Pinpoint the cell where the given text exists, returning its [X, Y] midpoint coordinate. 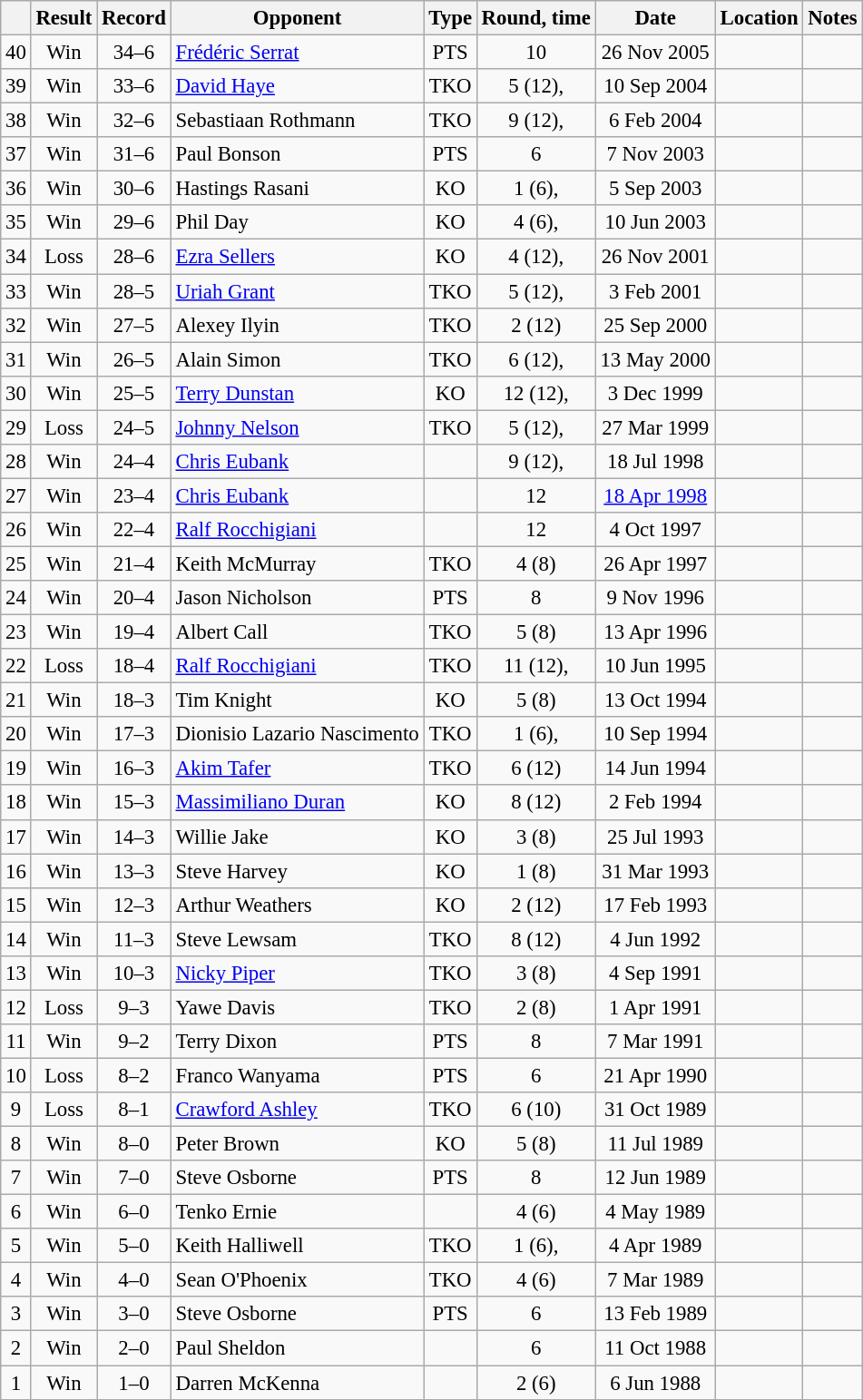
9 [16, 1110]
Sean O'Phoenix [298, 1280]
Paul Bonson [298, 154]
2 (8) [535, 1007]
Tenko Ernie [298, 1212]
7 Mar 1989 [655, 1280]
2 Feb 1994 [655, 803]
31–6 [134, 154]
Opponent [298, 18]
11 [16, 1042]
Massimiliano Duran [298, 803]
18–4 [134, 666]
Nicky Piper [298, 974]
37 [16, 154]
Albert Call [298, 632]
20 [16, 734]
28 [16, 462]
25 Jul 1993 [655, 837]
1 [16, 1383]
23–4 [134, 495]
Arthur Weathers [298, 905]
5–0 [134, 1246]
11 (12), [535, 666]
32–6 [134, 121]
18 Apr 1998 [655, 495]
24–5 [134, 427]
18 Jul 1998 [655, 462]
7 Nov 2003 [655, 154]
10–3 [134, 974]
12–3 [134, 905]
21 [16, 700]
Notes [833, 18]
13–3 [134, 871]
2 [16, 1348]
28–5 [134, 291]
1 Apr 1991 [655, 1007]
4 Oct 1997 [655, 530]
4–0 [134, 1280]
14–3 [134, 837]
5 Sep 2003 [655, 189]
Type [450, 18]
14 [16, 939]
23 [16, 632]
38 [16, 121]
6 Feb 2004 [655, 121]
29–6 [134, 222]
11–3 [134, 939]
10 Jun 1995 [655, 666]
Phil Day [298, 222]
4 (6), [535, 222]
20–4 [134, 598]
4 [16, 1280]
Alexey Ilyin [298, 325]
11 Oct 1988 [655, 1348]
7 [16, 1178]
Frédéric Serrat [298, 53]
12 Jun 1989 [655, 1178]
24 [16, 598]
26 [16, 530]
Date [655, 18]
29 [16, 427]
10 Sep 2004 [655, 86]
31 Mar 1993 [655, 871]
David Haye [298, 86]
25 Sep 2000 [655, 325]
Ezra Sellers [298, 257]
22–4 [134, 530]
7 Mar 1991 [655, 1042]
Peter Brown [298, 1144]
6 (10) [535, 1110]
Terry Dunstan [298, 393]
Record [134, 18]
35 [16, 222]
Tim Knight [298, 700]
25–5 [134, 393]
5 [16, 1246]
17 Feb 1993 [655, 905]
31 Oct 1989 [655, 1110]
2–0 [134, 1348]
16 [16, 871]
36 [16, 189]
4 May 1989 [655, 1212]
Alain Simon [298, 359]
Round, time [535, 18]
4 Apr 1989 [655, 1246]
3 [16, 1315]
10 Sep 1994 [655, 734]
7–0 [134, 1178]
Crawford Ashley [298, 1110]
15–3 [134, 803]
9 Nov 1996 [655, 598]
26–5 [134, 359]
6 Jun 1988 [655, 1383]
25 [16, 563]
Steve Harvey [298, 871]
Keith McMurray [298, 563]
40 [16, 53]
22 [16, 666]
30–6 [134, 189]
Terry Dixon [298, 1042]
18 [16, 803]
13 Feb 1989 [655, 1315]
27 [16, 495]
Yawe Davis [298, 1007]
21–4 [134, 563]
32 [16, 325]
Keith Halliwell [298, 1246]
33–6 [134, 86]
Hastings Rasani [298, 189]
Willie Jake [298, 837]
27–5 [134, 325]
Steve Lewsam [298, 939]
10 Jun 2003 [655, 222]
14 Jun 1994 [655, 769]
26 Nov 2001 [655, 257]
8–2 [134, 1075]
13 May 2000 [655, 359]
17 [16, 837]
34–6 [134, 53]
18–3 [134, 700]
13 Apr 1996 [655, 632]
Location [759, 18]
Johnny Nelson [298, 427]
31 [16, 359]
17–3 [134, 734]
15 [16, 905]
8–0 [134, 1144]
26 Nov 2005 [655, 53]
6–0 [134, 1212]
3–0 [134, 1315]
6 (12), [535, 359]
Jason Nicholson [298, 598]
12 (12), [535, 393]
4 (8) [535, 563]
21 Apr 1990 [655, 1075]
19 [16, 769]
2 (6) [535, 1383]
1 (8) [535, 871]
33 [16, 291]
28–6 [134, 257]
39 [16, 86]
6 (12) [535, 769]
19–4 [134, 632]
13 Oct 1994 [655, 700]
Paul Sheldon [298, 1348]
9–3 [134, 1007]
Sebastiaan Rothmann [298, 121]
3 Feb 2001 [655, 291]
4 Jun 1992 [655, 939]
34 [16, 257]
Uriah Grant [298, 291]
4 Sep 1991 [655, 974]
Franco Wanyama [298, 1075]
16–3 [134, 769]
26 Apr 1997 [655, 563]
9–2 [134, 1042]
3 Dec 1999 [655, 393]
30 [16, 393]
4 (12), [535, 257]
24–4 [134, 462]
Result [64, 18]
Dionisio Lazario Nascimento [298, 734]
27 Mar 1999 [655, 427]
Darren McKenna [298, 1383]
1–0 [134, 1383]
11 Jul 1989 [655, 1144]
Akim Tafer [298, 769]
13 [16, 974]
8–1 [134, 1110]
